For the text-containing cell, return its midpoint in [x, y] coordinate format. 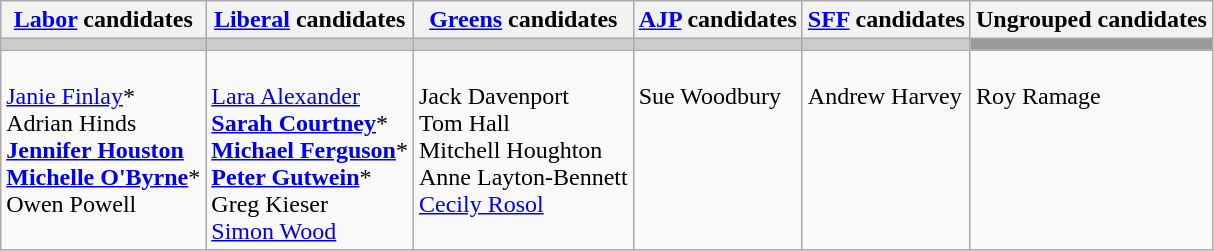
Roy Ramage [1091, 150]
Ungrouped candidates [1091, 20]
Sue Woodbury [718, 150]
Andrew Harvey [886, 150]
Lara Alexander Sarah Courtney* Michael Ferguson* Peter Gutwein* Greg Kieser Simon Wood [310, 150]
AJP candidates [718, 20]
Jack Davenport Tom Hall Mitchell Houghton Anne Layton-Bennett Cecily Rosol [523, 150]
Labor candidates [104, 20]
Liberal candidates [310, 20]
SFF candidates [886, 20]
Greens candidates [523, 20]
Janie Finlay* Adrian Hinds Jennifer Houston Michelle O'Byrne* Owen Powell [104, 150]
